Output the (x, y) coordinate of the center of the cell containing the given text.  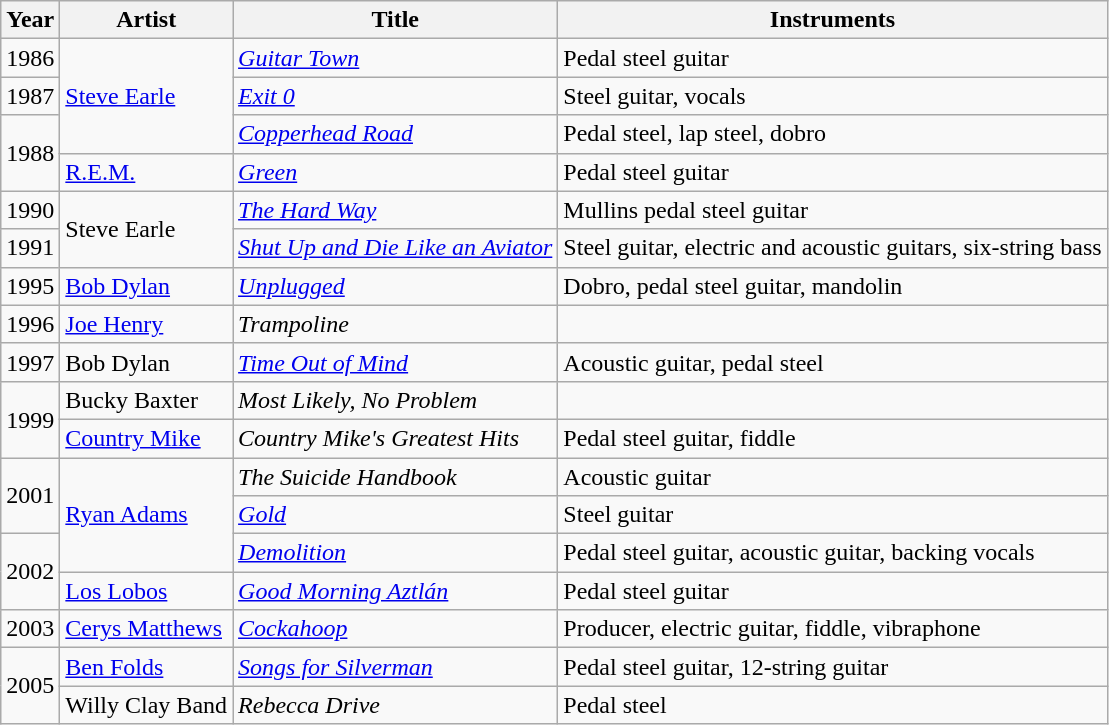
Mullins pedal steel guitar (832, 210)
Ben Folds (146, 667)
Pedal steel (832, 705)
Bucky Baxter (146, 400)
Acoustic guitar (832, 477)
Pedal steel guitar, 12-string guitar (832, 667)
The Hard Way (396, 210)
2003 (30, 629)
Demolition (396, 553)
1986 (30, 58)
Good Morning Aztlán (396, 591)
2001 (30, 496)
Pedal steel guitar, fiddle (832, 438)
Gold (396, 515)
Most Likely, No Problem (396, 400)
Shut Up and Die Like an Aviator (396, 248)
Pedal steel guitar, acoustic guitar, backing vocals (832, 553)
1991 (30, 248)
Pedal steel, lap steel, dobro (832, 134)
Steel guitar, vocals (832, 96)
Los Lobos (146, 591)
Cerys Matthews (146, 629)
1996 (30, 324)
1999 (30, 419)
2002 (30, 572)
1988 (30, 153)
Songs for Silverman (396, 667)
Artist (146, 20)
R.E.M. (146, 172)
Title (396, 20)
1990 (30, 210)
The Suicide Handbook (396, 477)
Producer, electric guitar, fiddle, vibraphone (832, 629)
Green (396, 172)
Joe Henry (146, 324)
Steel guitar (832, 515)
Guitar Town (396, 58)
Steel guitar, electric and acoustic guitars, six-string bass (832, 248)
Willy Clay Band (146, 705)
Instruments (832, 20)
1997 (30, 362)
Copperhead Road (396, 134)
1995 (30, 286)
Cockahoop (396, 629)
2005 (30, 686)
Country Mike (146, 438)
1987 (30, 96)
Dobro, pedal steel guitar, mandolin (832, 286)
Ryan Adams (146, 515)
Trampoline (396, 324)
Country Mike's Greatest Hits (396, 438)
Acoustic guitar, pedal steel (832, 362)
Year (30, 20)
Exit 0 (396, 96)
Time Out of Mind (396, 362)
Rebecca Drive (396, 705)
Unplugged (396, 286)
